Return (X, Y) of the center of cell containing provided text 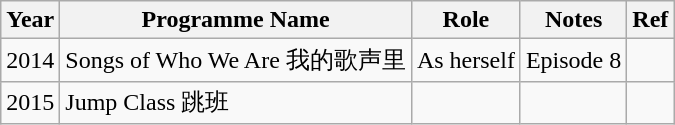
Role (466, 20)
2015 (30, 102)
Ref (650, 20)
Year (30, 20)
Notes (573, 20)
Jump Class 跳班 (236, 102)
2014 (30, 60)
As herself (466, 60)
Songs of Who We Are 我的歌声里 (236, 60)
Episode 8 (573, 60)
Programme Name (236, 20)
